Find where the given text appears and provide that cell's center as [X, Y] coordinate. 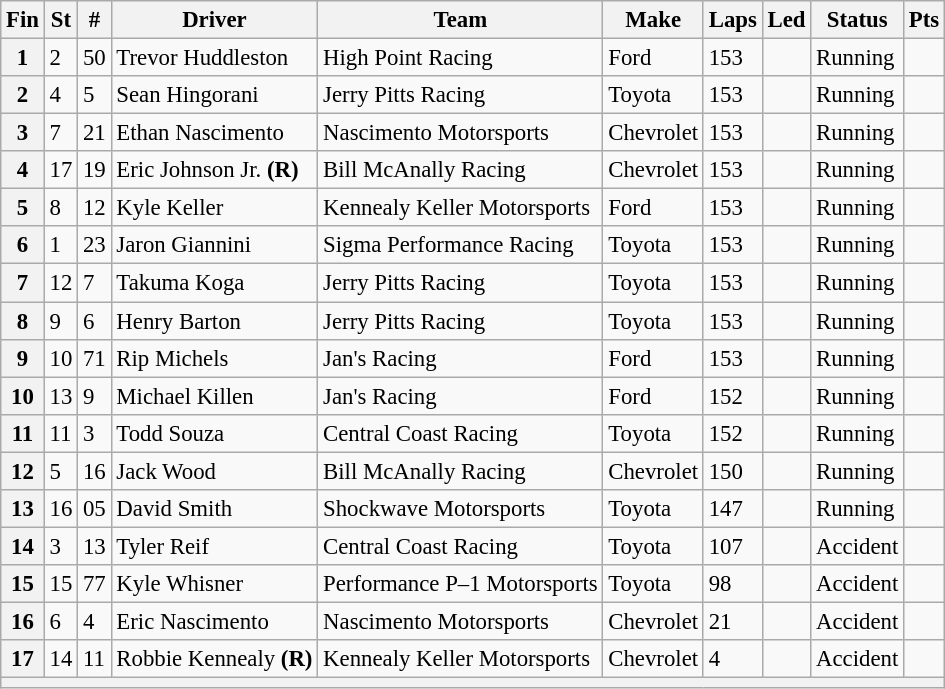
Trevor Huddleston [214, 58]
Pts [924, 20]
Henry Barton [214, 321]
Fin [23, 20]
107 [732, 546]
147 [732, 509]
St [60, 20]
Michael Killen [214, 396]
Tyler Reif [214, 546]
High Point Racing [460, 58]
Team [460, 20]
Led [786, 20]
Performance P–1 Motorsports [460, 584]
98 [732, 584]
Kyle Whisner [214, 584]
Jaron Giannini [214, 245]
Jack Wood [214, 471]
Takuma Koga [214, 283]
Rip Michels [214, 358]
05 [94, 509]
77 [94, 584]
Eric Johnson Jr. (R) [214, 170]
# [94, 20]
David Smith [214, 509]
50 [94, 58]
23 [94, 245]
71 [94, 358]
Driver [214, 20]
Sigma Performance Racing [460, 245]
19 [94, 170]
Sean Hingorani [214, 95]
Eric Nascimento [214, 621]
150 [732, 471]
Status [858, 20]
Laps [732, 20]
Kyle Keller [214, 208]
Todd Souza [214, 433]
Shockwave Motorsports [460, 509]
Make [653, 20]
Robbie Kennealy (R) [214, 659]
Ethan Nascimento [214, 133]
